From the cell containing the given text, extract its center point as (X, Y) coordinate. 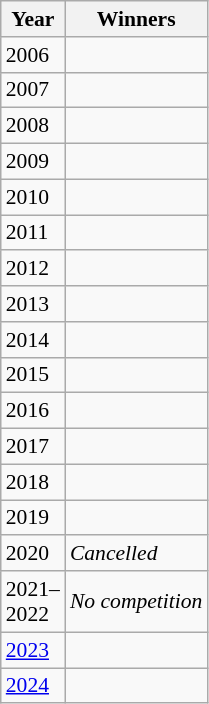
2020 (33, 554)
2024 (33, 686)
2018 (33, 482)
2007 (33, 90)
2009 (33, 162)
2015 (33, 375)
2008 (33, 126)
2017 (33, 447)
2016 (33, 411)
Cancelled (136, 554)
2013 (33, 304)
2014 (33, 340)
2012 (33, 269)
2010 (33, 197)
No competition (136, 602)
2006 (33, 55)
2021–2022 (33, 602)
2019 (33, 518)
Winners (136, 19)
Year (33, 19)
2011 (33, 233)
2023 (33, 650)
